Output the [X, Y] coordinate of the center of the cell containing the given text.  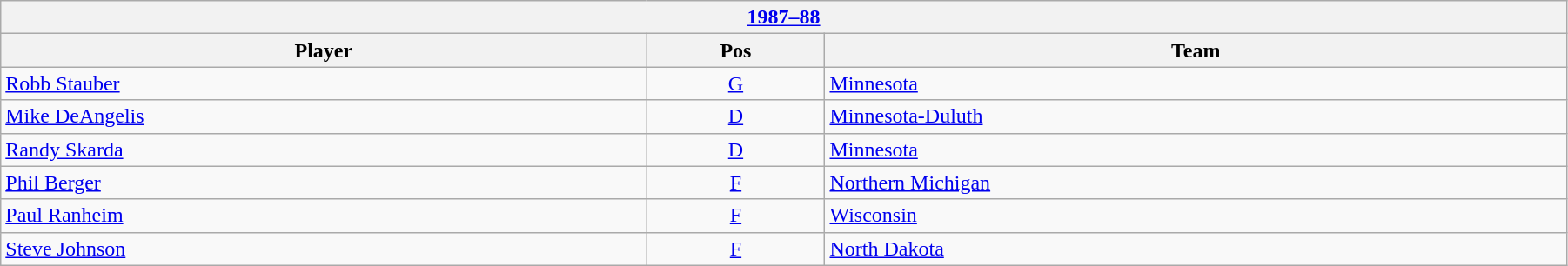
Player [324, 50]
Phil Berger [324, 183]
Mike DeAngelis [324, 116]
Wisconsin [1196, 216]
North Dakota [1196, 249]
1987–88 [784, 17]
Team [1196, 50]
G [736, 83]
Robb Stauber [324, 83]
Minnesota-Duluth [1196, 116]
Northern Michigan [1196, 183]
Steve Johnson [324, 249]
Randy Skarda [324, 150]
Paul Ranheim [324, 216]
Pos [736, 50]
